Scan for the cell matching the given text and deliver its (x, y) coordinate at center. 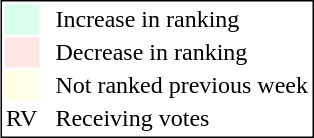
Increase in ranking (182, 19)
Not ranked previous week (182, 85)
RV (21, 119)
Decrease in ranking (182, 53)
Receiving votes (182, 119)
